Detect which cell encompasses the target text, then output its (x, y) center coordinate. 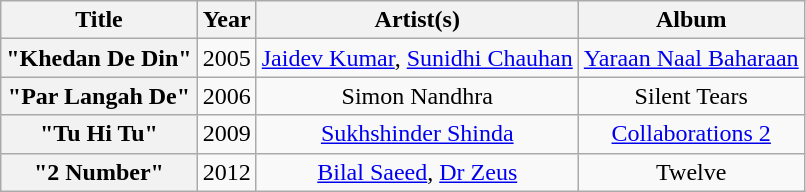
2012 (226, 172)
"2 Number" (99, 172)
Collaborations 2 (691, 134)
"Tu Hi Tu" (99, 134)
"Khedan De Din" (99, 58)
Artist(s) (417, 20)
Silent Tears (691, 96)
Title (99, 20)
Yaraan Naal Baharaan (691, 58)
Twelve (691, 172)
2006 (226, 96)
2005 (226, 58)
"Par Langah De" (99, 96)
Bilal Saeed, Dr Zeus (417, 172)
Sukhshinder Shinda (417, 134)
Simon Nandhra (417, 96)
2009 (226, 134)
Album (691, 20)
Year (226, 20)
Jaidev Kumar, Sunidhi Chauhan (417, 58)
